Find where the given text appears and provide that cell's center as (X, Y) coordinate. 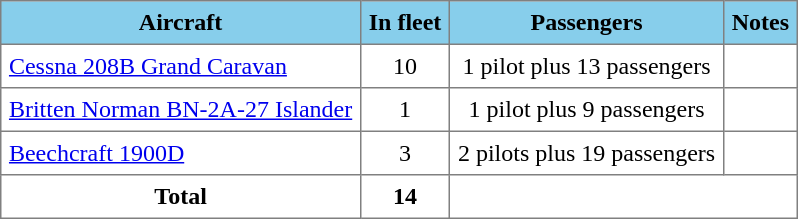
Notes (760, 23)
1 pilot plus 9 passengers (587, 110)
In fleet (404, 23)
Beechcraft 1900D (181, 153)
1 (404, 110)
14 (404, 197)
Britten Norman BN-2A-27 Islander (181, 110)
Aircraft (181, 23)
1 pilot plus 13 passengers (587, 66)
Total (181, 197)
Passengers (587, 23)
3 (404, 153)
10 (404, 66)
Cessna 208B Grand Caravan (181, 66)
2 pilots plus 19 passengers (587, 153)
